Identify which cell holds the provided text, then report its [X, Y] central coordinate. 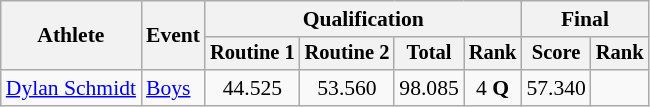
Boys [173, 88]
Total [428, 54]
57.340 [556, 88]
Event [173, 36]
Score [556, 54]
Qualification [363, 19]
Routine 2 [348, 54]
Athlete [71, 36]
4 Q [493, 88]
Routine 1 [252, 54]
98.085 [428, 88]
44.525 [252, 88]
Final [584, 19]
53.560 [348, 88]
Dylan Schmidt [71, 88]
